Determine the [X, Y] coordinate at the center of the cell enclosing the given text.  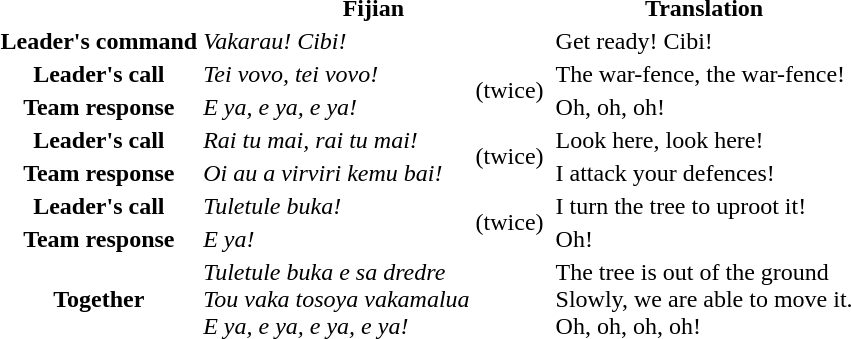
Rai tu mai, rai tu mai! [336, 140]
E ya! [336, 239]
Tuletule buka! [336, 206]
Tei vovo, tei vovo! [336, 74]
Vakarau! Cibi! [374, 41]
Oi au a virviri kemu bai! [336, 173]
E ya, e ya, e ya! [336, 107]
